From the cell containing the given text, extract its center point as (x, y) coordinate. 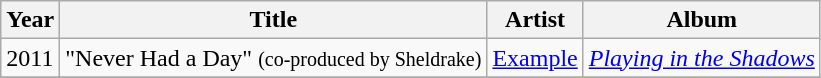
Title (274, 20)
Album (702, 20)
Artist (535, 20)
"Never Had a Day" (co-produced by Sheldrake) (274, 58)
Year (30, 20)
Playing in the Shadows (702, 58)
2011 (30, 58)
Example (535, 58)
